Identify which cell holds the provided text, then report its (x, y) central coordinate. 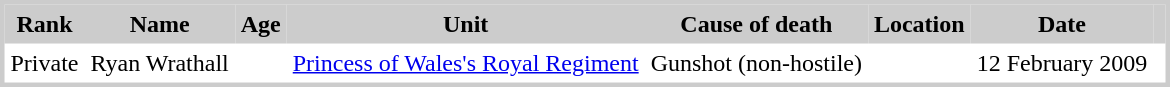
Age (261, 24)
12 February 2009 (1062, 64)
Private (44, 64)
Gunshot (non-hostile) (756, 64)
Unit (466, 24)
Ryan Wrathall (159, 64)
Princess of Wales's Royal Regiment (466, 64)
Name (159, 24)
Date (1062, 24)
Rank (44, 24)
Cause of death (756, 24)
Location (920, 24)
